Detect which cell encompasses the target text, then output its (x, y) center coordinate. 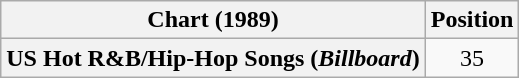
35 (472, 58)
Position (472, 20)
Chart (1989) (213, 20)
US Hot R&B/Hip-Hop Songs (Billboard) (213, 58)
